Search for the cell housing the specified text and yield its [x, y] center coordinate. 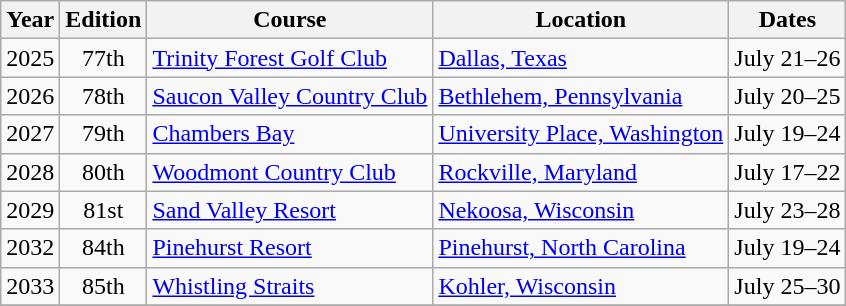
University Place, Washington [581, 134]
Dallas, Texas [581, 58]
July 17–22 [788, 172]
2025 [30, 58]
78th [104, 96]
Pinehurst Resort [290, 248]
2033 [30, 286]
2028 [30, 172]
Course [290, 20]
Chambers Bay [290, 134]
Dates [788, 20]
2026 [30, 96]
2027 [30, 134]
Woodmont Country Club [290, 172]
Whistling Straits [290, 286]
July 21–26 [788, 58]
Saucon Valley Country Club [290, 96]
Rockville, Maryland [581, 172]
Edition [104, 20]
Bethlehem, Pennsylvania [581, 96]
2032 [30, 248]
Location [581, 20]
Nekoosa, Wisconsin [581, 210]
84th [104, 248]
July 20–25 [788, 96]
July 23–28 [788, 210]
Trinity Forest Golf Club [290, 58]
July 25–30 [788, 286]
81st [104, 210]
85th [104, 286]
79th [104, 134]
2029 [30, 210]
Year [30, 20]
Pinehurst, North Carolina [581, 248]
Kohler, Wisconsin [581, 286]
80th [104, 172]
Sand Valley Resort [290, 210]
77th [104, 58]
